Find where the given text appears and provide that cell's center as (X, Y) coordinate. 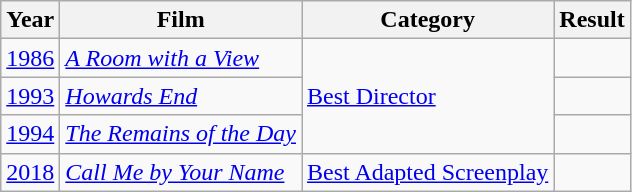
Howards End (181, 96)
Film (181, 20)
1994 (30, 134)
Best Adapted Screenplay (428, 172)
A Room with a View (181, 58)
Year (30, 20)
2018 (30, 172)
1993 (30, 96)
Result (592, 20)
Category (428, 20)
The Remains of the Day (181, 134)
Call Me by Your Name (181, 172)
Best Director (428, 96)
1986 (30, 58)
